Find where the given text appears and provide that cell's center as [x, y] coordinate. 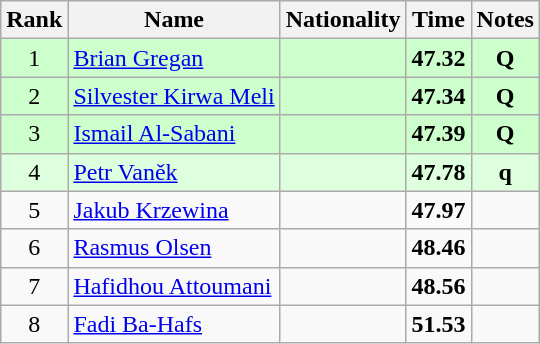
47.39 [438, 134]
7 [34, 286]
6 [34, 248]
47.78 [438, 172]
Nationality [343, 20]
Petr Vaněk [174, 172]
q [505, 172]
Name [174, 20]
Rank [34, 20]
3 [34, 134]
48.56 [438, 286]
Brian Gregan [174, 58]
Fadi Ba-Hafs [174, 324]
4 [34, 172]
47.32 [438, 58]
Hafidhou Attoumani [174, 286]
Notes [505, 20]
47.34 [438, 96]
47.97 [438, 210]
2 [34, 96]
48.46 [438, 248]
1 [34, 58]
Time [438, 20]
Rasmus Olsen [174, 248]
8 [34, 324]
Silvester Kirwa Meli [174, 96]
51.53 [438, 324]
Jakub Krzewina [174, 210]
5 [34, 210]
Ismail Al-Sabani [174, 134]
